Identify which cell holds the provided text, then report its (X, Y) central coordinate. 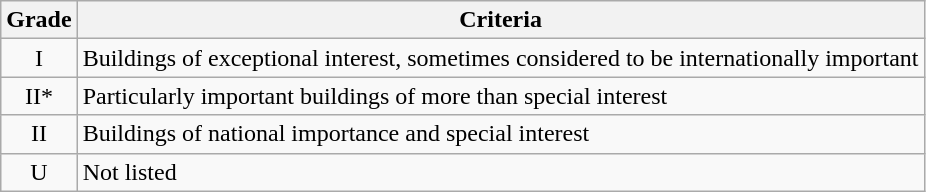
Particularly important buildings of more than special interest (500, 96)
II* (39, 96)
II (39, 134)
Buildings of national importance and special interest (500, 134)
Buildings of exceptional interest, sometimes considered to be internationally important (500, 58)
Criteria (500, 20)
Not listed (500, 172)
Grade (39, 20)
U (39, 172)
I (39, 58)
